Identify which cell holds the provided text, then report its (X, Y) central coordinate. 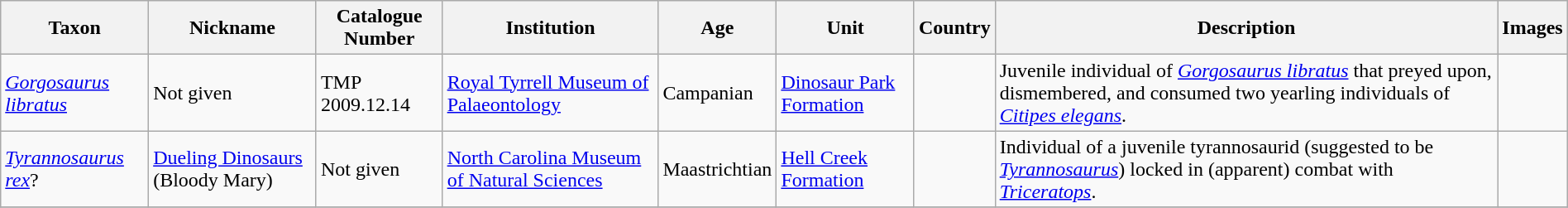
North Carolina Museum of Natural Sciences (551, 169)
Dueling Dinosaurs (Bloody Mary) (233, 169)
Hell Creek Formation (845, 169)
Juvenile individual of Gorgosaurus libratus that preyed upon, dismembered, and consumed two yearling individuals of Citipes elegans. (1246, 93)
Country (954, 28)
Catalogue Number (379, 28)
Royal Tyrrell Museum of Palaeontology (551, 93)
Maastrichtian (718, 169)
Images (1532, 28)
Tyrannosaurus rex? (74, 169)
Description (1246, 28)
Unit (845, 28)
Campanian (718, 93)
Nickname (233, 28)
Institution (551, 28)
Gorgosaurus libratus (74, 93)
TMP 2009.12.14 (379, 93)
Age (718, 28)
Individual of a juvenile tyrannosaurid (suggested to be Tyrannosaurus) locked in (apparent) combat with Triceratops. (1246, 169)
Dinosaur Park Formation (845, 93)
Taxon (74, 28)
